Return the (X, Y) coordinate for the center point of the cell that contains the specified text.  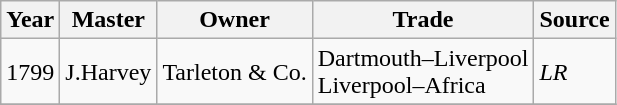
LR (574, 72)
J.Harvey (108, 72)
Year (30, 20)
Master (108, 20)
Source (574, 20)
1799 (30, 72)
Dartmouth–LiverpoolLiverpool–Africa (423, 72)
Owner (234, 20)
Tarleton & Co. (234, 72)
Trade (423, 20)
